Pinpoint the cell where the given text exists, returning its [x, y] midpoint coordinate. 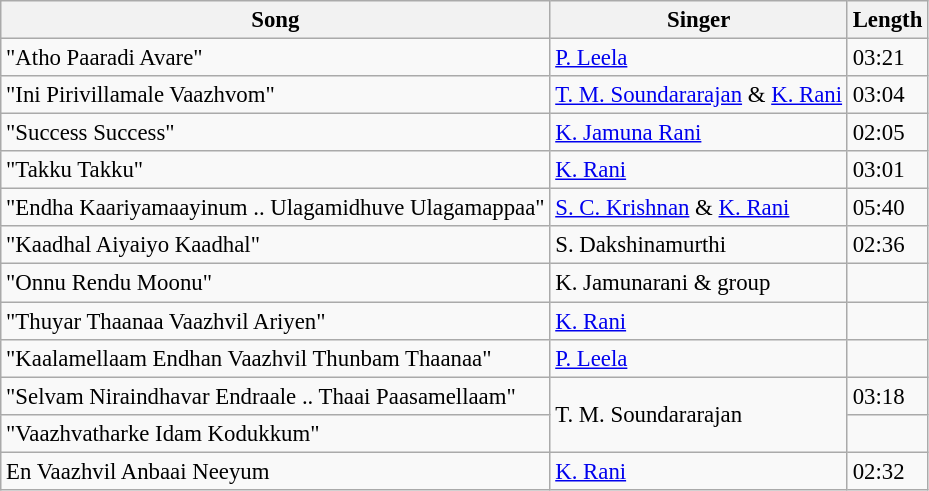
S. C. Krishnan & K. Rani [698, 208]
"Takku Takku" [276, 170]
03:01 [887, 170]
"Selvam Niraindhavar Endraale .. Thaai Paasamellaam" [276, 396]
"Vaazhvatharke Idam Kodukkum" [276, 433]
T. M. Soundararajan & K. Rani [698, 95]
"Ini Pirivillamale Vaazhvom" [276, 95]
Song [276, 20]
Length [887, 20]
02:36 [887, 245]
"Endha Kaariyamaayinum .. Ulagamidhuve Ulagamappaa" [276, 208]
K. Jamunarani & group [698, 283]
03:18 [887, 396]
"Success Success" [276, 133]
03:21 [887, 58]
02:05 [887, 133]
03:04 [887, 95]
K. Jamuna Rani [698, 133]
Singer [698, 20]
"Onnu Rendu Moonu" [276, 283]
En Vaazhvil Anbaai Neeyum [276, 471]
"Thuyar Thaanaa Vaazhvil Ariyen" [276, 321]
05:40 [887, 208]
T. M. Soundararajan [698, 414]
02:32 [887, 471]
S. Dakshinamurthi [698, 245]
"Atho Paaradi Avare" [276, 58]
"Kaalamellaam Endhan Vaazhvil Thunbam Thaanaa" [276, 358]
"Kaadhal Aiyaiyo Kaadhal" [276, 245]
